Extract the [X, Y] coordinate from the center of the cell holding the provided text.  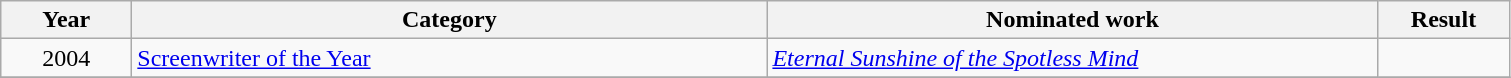
Category [450, 20]
Year [66, 20]
Screenwriter of the Year [450, 58]
2004 [66, 58]
Nominated work [1072, 20]
Eternal Sunshine of the Spotless Mind [1072, 58]
Result [1444, 20]
